From the cell containing the given text, extract its center point as [x, y] coordinate. 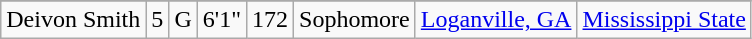
Loganville, GA [496, 20]
6'1" [222, 20]
Deivon Smith [74, 20]
5 [158, 20]
172 [270, 20]
Mississippi State [664, 20]
G [183, 20]
Sophomore [355, 20]
